Search for the cell housing the specified text and yield its [X, Y] center coordinate. 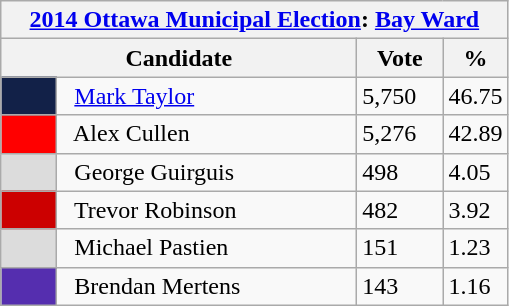
482 [400, 210]
4.05 [476, 172]
Michael Pastien [207, 248]
2014 Ottawa Municipal Election: Bay Ward [254, 20]
46.75 [476, 96]
Vote [400, 58]
Alex Cullen [207, 134]
Trevor Robinson [207, 210]
3.92 [476, 210]
% [476, 58]
Brendan Mertens [207, 286]
Candidate [179, 58]
Mark Taylor [207, 96]
5,276 [400, 134]
1.16 [476, 286]
42.89 [476, 134]
498 [400, 172]
151 [400, 248]
1.23 [476, 248]
5,750 [400, 96]
143 [400, 286]
George Guirguis [207, 172]
